Pinpoint the cell where the given text exists, returning its [x, y] midpoint coordinate. 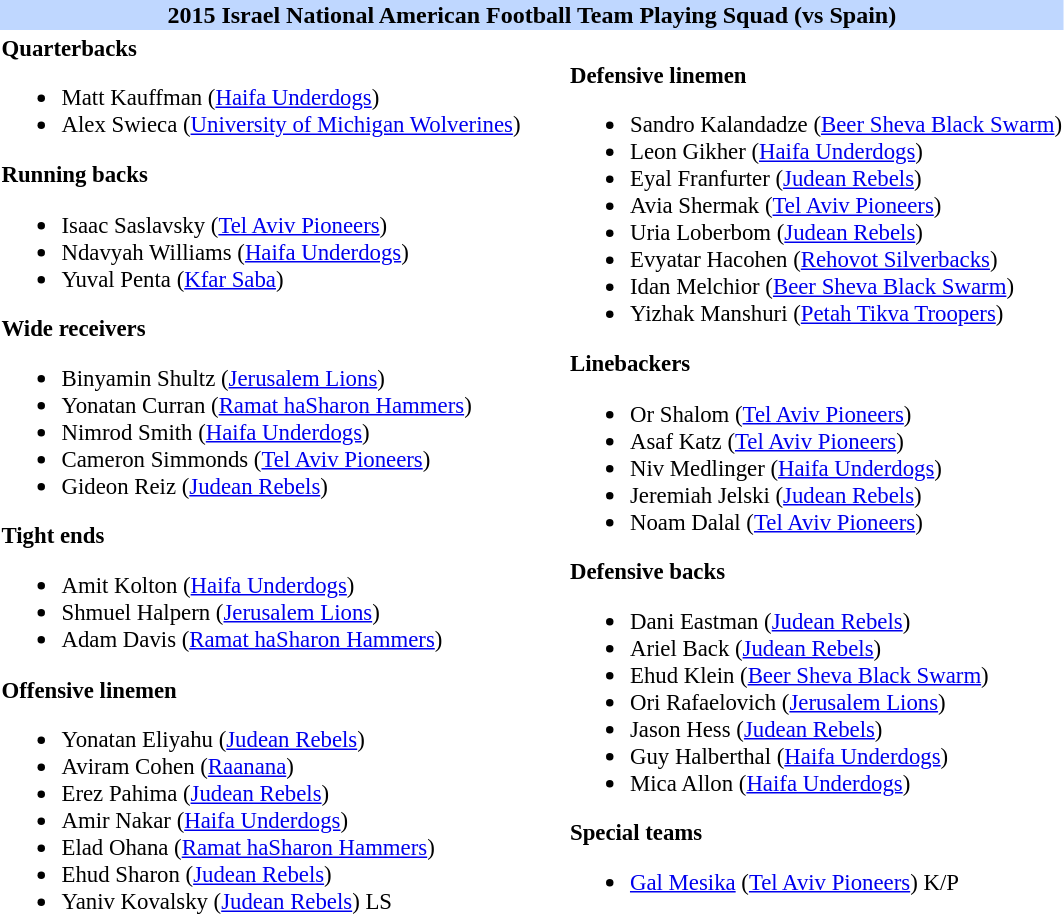
2015 Israel National American Football Team Playing Squad (vs Spain) [532, 15]
